From the cell containing the given text, extract its center point as (x, y) coordinate. 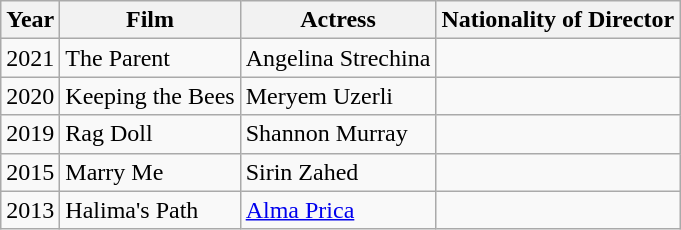
Year (30, 20)
Rag Doll (150, 134)
Marry Me (150, 172)
Angelina Strechina (338, 58)
Nationality of Director (558, 20)
Meryem Uzerli (338, 96)
Film (150, 20)
2013 (30, 210)
Actress (338, 20)
Sirin Zahed (338, 172)
Shannon Murray (338, 134)
2019 (30, 134)
The Parent (150, 58)
Halima's Path (150, 210)
Keeping the Bees (150, 96)
2021 (30, 58)
2020 (30, 96)
2015 (30, 172)
Alma Prica (338, 210)
